Search for the cell housing the specified text and yield its [x, y] center coordinate. 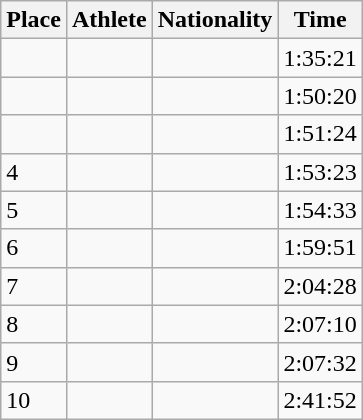
2:41:52 [320, 400]
8 [34, 324]
2:04:28 [320, 286]
1:51:24 [320, 134]
10 [34, 400]
9 [34, 362]
2:07:10 [320, 324]
1:35:21 [320, 58]
Athlete [109, 20]
1:50:20 [320, 96]
5 [34, 210]
Nationality [215, 20]
6 [34, 248]
Place [34, 20]
Time [320, 20]
7 [34, 286]
1:54:33 [320, 210]
1:59:51 [320, 248]
4 [34, 172]
2:07:32 [320, 362]
1:53:23 [320, 172]
